Determine the [x, y] coordinate at the center of the cell enclosing the given text.  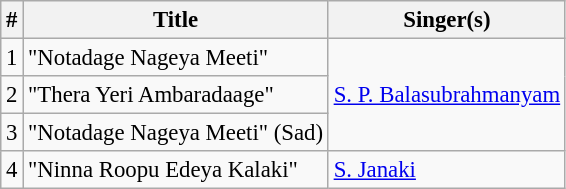
"Thera Yeri Ambaradaage" [176, 95]
Singer(s) [446, 20]
"Notadage Nageya Meeti" (Sad) [176, 133]
"Ninna Roopu Edeya Kalaki" [176, 170]
2 [12, 95]
3 [12, 133]
4 [12, 170]
S. P. Balasubrahmanyam [446, 96]
Title [176, 20]
1 [12, 58]
"Notadage Nageya Meeti" [176, 58]
# [12, 20]
S. Janaki [446, 170]
